Determine the [x, y] coordinate at the center of the cell enclosing the given text.  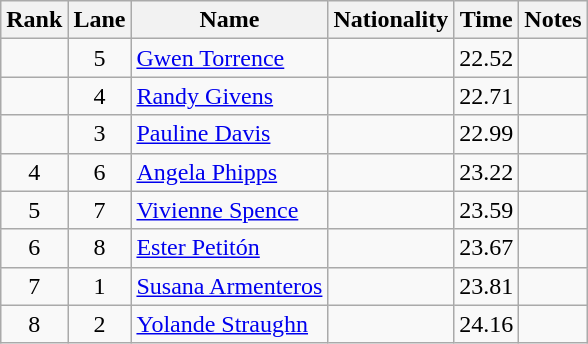
Rank [34, 20]
1 [100, 286]
Notes [553, 20]
23.81 [486, 286]
Angela Phipps [230, 172]
Name [230, 20]
22.71 [486, 96]
22.52 [486, 58]
Time [486, 20]
Vivienne Spence [230, 210]
23.22 [486, 172]
Ester Petitón [230, 248]
23.59 [486, 210]
Pauline Davis [230, 134]
2 [100, 324]
Yolande Straughn [230, 324]
Gwen Torrence [230, 58]
Nationality [391, 20]
Lane [100, 20]
3 [100, 134]
22.99 [486, 134]
Randy Givens [230, 96]
23.67 [486, 248]
24.16 [486, 324]
Susana Armenteros [230, 286]
